For the text-containing cell, return its midpoint in (X, Y) coordinate format. 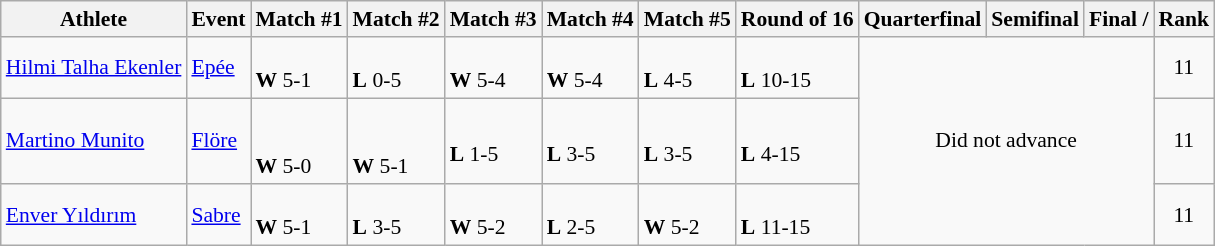
Hilmi Talha Ekenler (94, 68)
Quarterfinal (923, 19)
L 11-15 (798, 216)
Athlete (94, 19)
L 0-5 (396, 68)
Flöre (218, 142)
Semifinal (1035, 19)
Match #2 (396, 19)
Match #4 (590, 19)
Event (218, 19)
Epée (218, 68)
Final / (1119, 19)
L 4-15 (798, 142)
Rank (1184, 19)
Match #1 (298, 19)
Sabre (218, 216)
W 5-0 (298, 142)
L 10-15 (798, 68)
Round of 16 (798, 19)
L 1-5 (494, 142)
Match #3 (494, 19)
L 4-5 (688, 68)
Enver Yıldırım (94, 216)
L 2-5 (590, 216)
Did not advance (1006, 142)
Match #5 (688, 19)
Martino Munito (94, 142)
